Detect which cell encompasses the target text, then output its (X, Y) center coordinate. 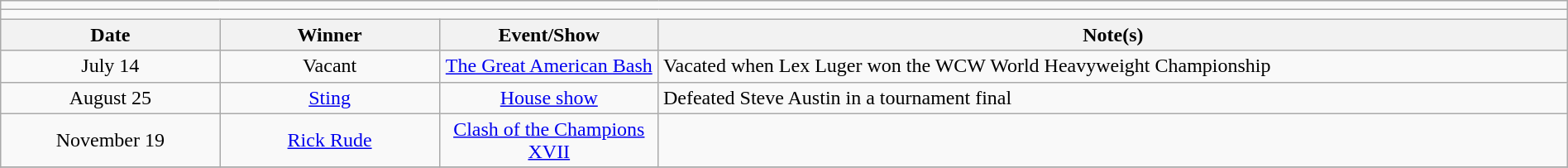
Rick Rude (329, 141)
Date (111, 35)
November 19 (111, 141)
July 14 (111, 66)
Vacated when Lex Luger won the WCW World Heavyweight Championship (1113, 66)
The Great American Bash (549, 66)
Vacant (329, 66)
House show (549, 98)
Winner (329, 35)
August 25 (111, 98)
Defeated Steve Austin in a tournament final (1113, 98)
Note(s) (1113, 35)
Sting (329, 98)
Event/Show (549, 35)
Clash of the Champions XVII (549, 141)
